Extract the (X, Y) coordinate from the center of the cell holding the provided text.  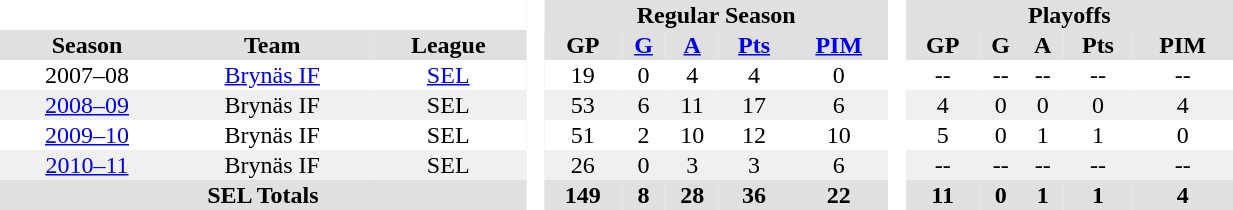
36 (754, 195)
149 (583, 195)
28 (692, 195)
19 (583, 75)
2010–11 (87, 165)
2008–09 (87, 105)
8 (644, 195)
Regular Season (716, 15)
2007–08 (87, 75)
12 (754, 135)
Playoffs (1069, 15)
2 (644, 135)
53 (583, 105)
2009–10 (87, 135)
26 (583, 165)
17 (754, 105)
Team (272, 45)
5 (942, 135)
51 (583, 135)
Season (87, 45)
SEL Totals (263, 195)
22 (838, 195)
League (448, 45)
